Search for the cell housing the specified text and yield its [x, y] center coordinate. 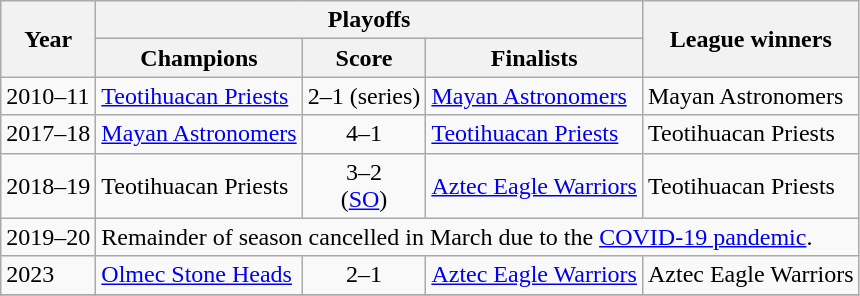
Olmec Stone Heads [199, 275]
2017–18 [48, 134]
League winners [750, 39]
4–1 [364, 134]
Remainder of season cancelled in March due to the COVID-19 pandemic. [478, 237]
Champions [199, 58]
Finalists [534, 58]
2–1 (series) [364, 96]
3–2(SO) [364, 186]
2018–19 [48, 186]
Playoffs [370, 20]
Year [48, 39]
2023 [48, 275]
2019–20 [48, 237]
2–1 [364, 275]
2010–11 [48, 96]
Score [364, 58]
